From the cell containing the given text, extract its center point as (X, Y) coordinate. 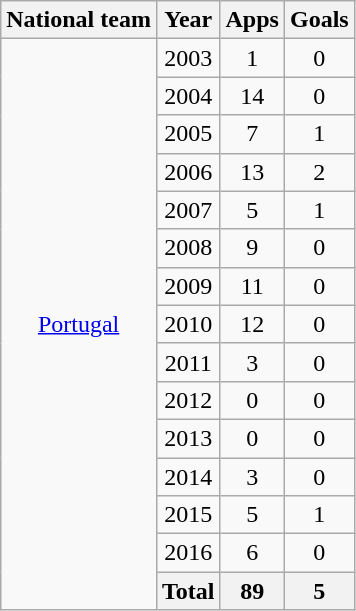
2015 (188, 515)
Apps (252, 20)
89 (252, 591)
7 (252, 134)
2014 (188, 477)
2009 (188, 286)
2008 (188, 248)
2004 (188, 96)
12 (252, 324)
2011 (188, 362)
2003 (188, 58)
Total (188, 591)
2012 (188, 400)
2010 (188, 324)
National team (79, 20)
2006 (188, 172)
6 (252, 553)
Portugal (79, 324)
2005 (188, 134)
Goals (319, 20)
13 (252, 172)
2007 (188, 210)
14 (252, 96)
2 (319, 172)
Year (188, 20)
2016 (188, 553)
9 (252, 248)
2013 (188, 438)
11 (252, 286)
